Determine the (X, Y) coordinate at the center of the cell enclosing the given text.  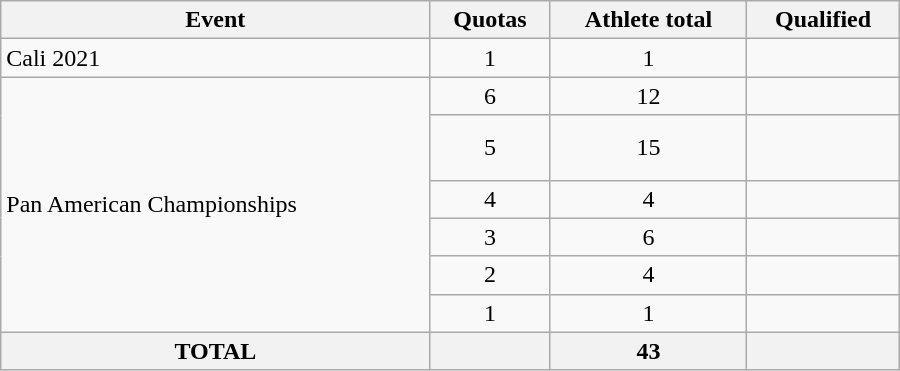
Athlete total (648, 20)
2 (490, 275)
43 (648, 351)
TOTAL (216, 351)
Qualified (823, 20)
5 (490, 148)
Event (216, 20)
3 (490, 237)
Quotas (490, 20)
Pan American Championships (216, 204)
12 (648, 96)
15 (648, 148)
Cali 2021 (216, 58)
